Find where the given text appears and provide that cell's center as (x, y) coordinate. 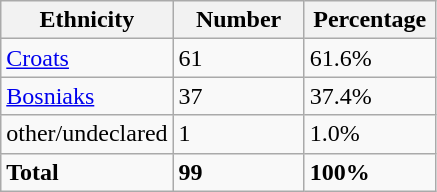
37 (238, 96)
Ethnicity (87, 20)
37.4% (370, 96)
1 (238, 134)
Croats (87, 58)
Total (87, 172)
100% (370, 172)
99 (238, 172)
other/undeclared (87, 134)
61.6% (370, 58)
Bosniaks (87, 96)
Percentage (370, 20)
Number (238, 20)
61 (238, 58)
1.0% (370, 134)
